Identify which cell holds the provided text, then report its [x, y] central coordinate. 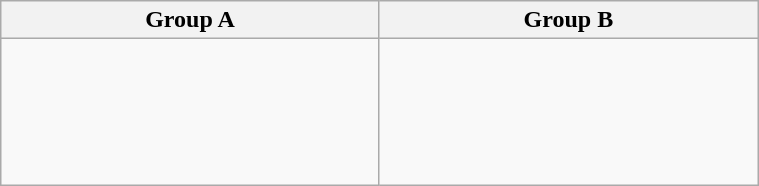
Group A [190, 20]
Group B [568, 20]
